Capture the cell that displays the provided text and extract its (X, Y) central coordinate. 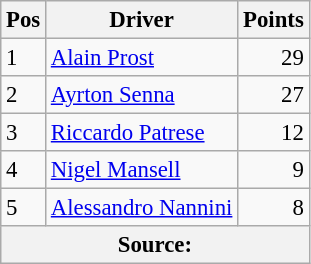
Alain Prost (142, 58)
27 (274, 95)
Ayrton Senna (142, 95)
3 (24, 133)
Pos (24, 20)
Source: (155, 245)
8 (274, 208)
5 (24, 208)
2 (24, 95)
Alessandro Nannini (142, 208)
1 (24, 58)
Riccardo Patrese (142, 133)
9 (274, 170)
4 (24, 170)
Points (274, 20)
29 (274, 58)
Nigel Mansell (142, 170)
Driver (142, 20)
12 (274, 133)
